Extract the [x, y] coordinate from the center of the cell holding the provided text.  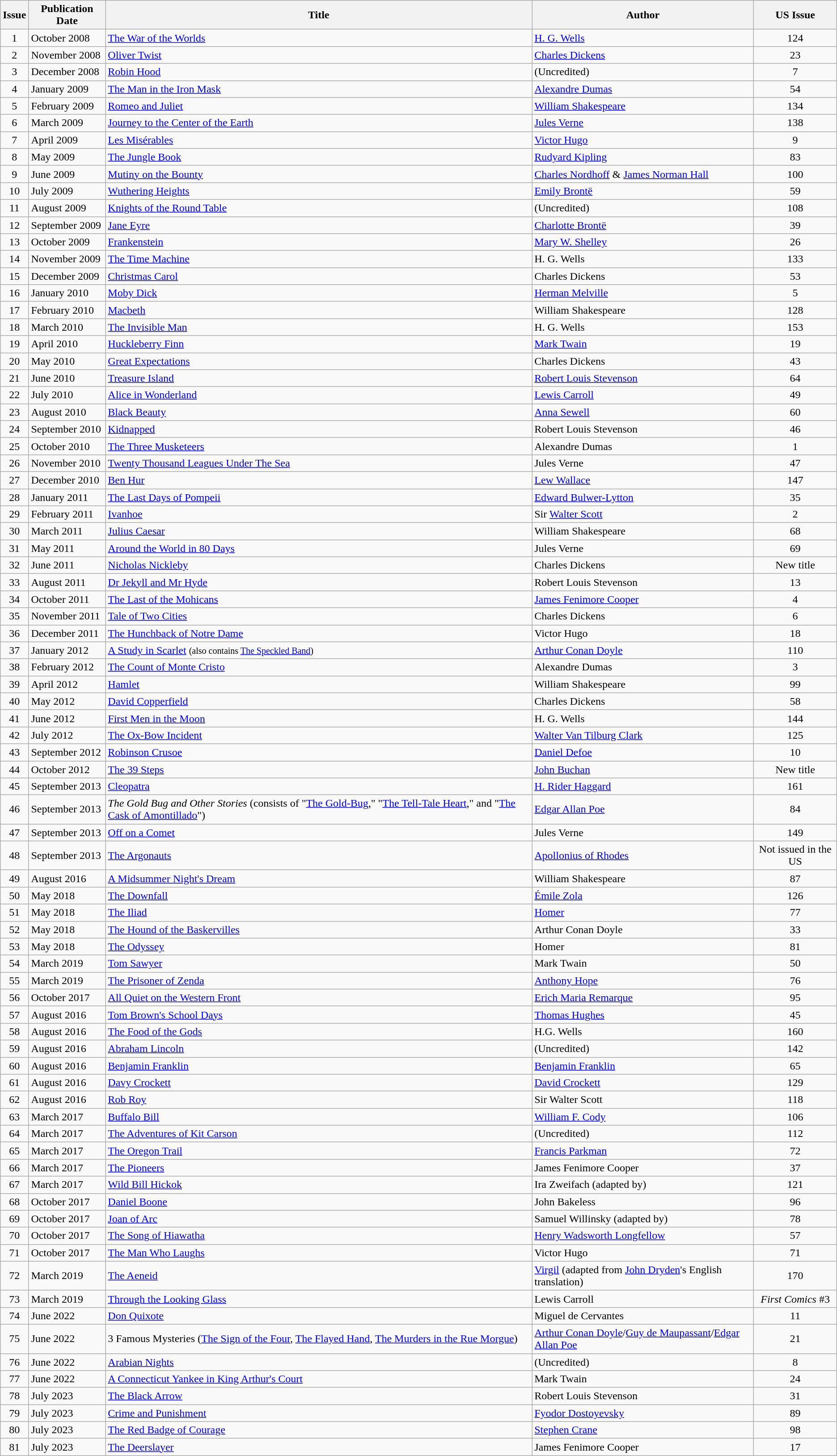
The Hound of the Baskervilles [319, 930]
Publication Date [67, 15]
A Connecticut Yankee in King Arthur's Court [319, 1379]
Henry Wadsworth Longfellow [643, 1236]
The Invisible Man [319, 327]
Lew Wallace [643, 480]
Les Misérables [319, 140]
June 2009 [67, 174]
Emily Brontë [643, 191]
The Argonauts [319, 855]
108 [795, 208]
The Count of Monte Cristo [319, 667]
133 [795, 259]
Treasure Island [319, 378]
160 [795, 1031]
Herman Melville [643, 293]
Erich Maria Remarque [643, 997]
Ivanhoe [319, 514]
Not issued in the US [795, 855]
42 [14, 735]
41 [14, 718]
January 2009 [67, 89]
The Man in the Iron Mask [319, 89]
Mary W. Shelley [643, 242]
144 [795, 718]
Walter Van Tilburg Clark [643, 735]
November 2009 [67, 259]
Ben Hur [319, 480]
John Bakeless [643, 1202]
16 [14, 293]
110 [795, 650]
A Study in Scarlet (also contains The Speckled Band) [319, 650]
87 [795, 879]
May 2009 [67, 157]
June 2010 [67, 378]
The Hunchback of Notre Dame [319, 633]
The Black Arrow [319, 1396]
30 [14, 531]
December 2009 [67, 276]
Oliver Twist [319, 55]
Twenty Thousand Leagues Under The Sea [319, 463]
134 [795, 106]
96 [795, 1202]
July 2009 [67, 191]
112 [795, 1134]
55 [14, 980]
Romeo and Juliet [319, 106]
61 [14, 1083]
34 [14, 599]
Rudyard Kipling [643, 157]
Anna Sewell [643, 412]
The Time Machine [319, 259]
27 [14, 480]
15 [14, 276]
74 [14, 1316]
Great Expectations [319, 361]
Abraham Lincoln [319, 1048]
70 [14, 1236]
170 [795, 1275]
63 [14, 1117]
Anthony Hope [643, 980]
Around the World in 80 Days [319, 548]
44 [14, 769]
62 [14, 1100]
April 2009 [67, 140]
Apollonius of Rhodes [643, 855]
29 [14, 514]
28 [14, 497]
H. Rider Haggard [643, 787]
95 [795, 997]
99 [795, 684]
October 2010 [67, 446]
August 2011 [67, 582]
The Iliad [319, 913]
July 2012 [67, 735]
The Prisoner of Zenda [319, 980]
138 [795, 123]
121 [795, 1185]
Charlotte Brontë [643, 225]
Wuthering Heights [319, 191]
Crime and Punishment [319, 1413]
May 2011 [67, 548]
June 2012 [67, 718]
Thomas Hughes [643, 1014]
Author [643, 15]
Julius Caesar [319, 531]
Alice in Wonderland [319, 395]
June 2011 [67, 565]
Jane Eyre [319, 225]
April 2010 [67, 344]
February 2012 [67, 667]
The Deerslayer [319, 1447]
January 2012 [67, 650]
The Jungle Book [319, 157]
The Last Days of Pompeii [319, 497]
April 2012 [67, 684]
Don Quixote [319, 1316]
October 2012 [67, 769]
Virgil (adapted from John Dryden's English translation) [643, 1275]
February 2009 [67, 106]
126 [795, 896]
14 [14, 259]
Buffalo Bill [319, 1117]
February 2011 [67, 514]
The Adventures of Kit Carson [319, 1134]
32 [14, 565]
August 2010 [67, 412]
Robinson Crusoe [319, 752]
The Ox-Bow Incident [319, 735]
106 [795, 1117]
51 [14, 913]
Émile Zola [643, 896]
3 Famous Mysteries (The Sign of the Four, The Flayed Hand, The Murders in the Rue Morgue) [319, 1339]
Title [319, 15]
March 2009 [67, 123]
83 [795, 157]
52 [14, 930]
129 [795, 1083]
First Comics #3 [795, 1299]
67 [14, 1185]
Kidnapped [319, 429]
First Men in the Moon [319, 718]
The Food of the Gods [319, 1031]
David Copperfield [319, 701]
September 2012 [67, 752]
Edward Bulwer-Lytton [643, 497]
H.G. Wells [643, 1031]
September 2009 [67, 225]
January 2010 [67, 293]
Macbeth [319, 310]
125 [795, 735]
Charles Nordhoff & James Norman Hall [643, 174]
Ira Zweifach (adapted by) [643, 1185]
The Oregon Trail [319, 1151]
Frankenstein [319, 242]
December 2011 [67, 633]
All Quiet on the Western Front [319, 997]
Daniel Boone [319, 1202]
89 [795, 1413]
Cleopatra [319, 787]
Tom Sawyer [319, 964]
The Aeneid [319, 1275]
Christmas Carol [319, 276]
The Downfall [319, 896]
February 2010 [67, 310]
Through the Looking Glass [319, 1299]
August 2009 [67, 208]
Samuel Willinsky (adapted by) [643, 1219]
Daniel Defoe [643, 752]
March 2010 [67, 327]
The Song of Hiawatha [319, 1236]
The Pioneers [319, 1168]
Tom Brown's School Days [319, 1014]
36 [14, 633]
66 [14, 1168]
Tale of Two Cities [319, 616]
The 39 Steps [319, 769]
Issue [14, 15]
161 [795, 787]
Knights of the Round Table [319, 208]
38 [14, 667]
142 [795, 1048]
A Midsummer Night's Dream [319, 879]
October 2008 [67, 38]
December 2008 [67, 72]
Davy Crockett [319, 1083]
79 [14, 1413]
The War of the Worlds [319, 38]
Robin Hood [319, 72]
98 [795, 1430]
January 2011 [67, 497]
100 [795, 174]
48 [14, 855]
Miguel de Cervantes [643, 1316]
Joan of Arc [319, 1219]
Dr Jekyll and Mr Hyde [319, 582]
The Red Badge of Courage [319, 1430]
Wild Bill Hickok [319, 1185]
October 2011 [67, 599]
November 2008 [67, 55]
12 [14, 225]
25 [14, 446]
Mutiny on the Bounty [319, 174]
22 [14, 395]
153 [795, 327]
October 2009 [67, 242]
80 [14, 1430]
Hamlet [319, 684]
84 [795, 810]
Arabian Nights [319, 1362]
56 [14, 997]
Rob Roy [319, 1100]
Arthur Conan Doyle/Guy de Maupassant/Edgar Allan Poe [643, 1339]
The Man Who Laughs [319, 1253]
40 [14, 701]
July 2010 [67, 395]
Edgar Allan Poe [643, 810]
Journey to the Center of the Earth [319, 123]
The Three Musketeers [319, 446]
Black Beauty [319, 412]
75 [14, 1339]
149 [795, 833]
John Buchan [643, 769]
128 [795, 310]
Francis Parkman [643, 1151]
Huckleberry Finn [319, 344]
20 [14, 361]
Stephen Crane [643, 1430]
March 2011 [67, 531]
The Gold Bug and Other Stories (consists of "The Gold-Bug," "The Tell-Tale Heart," and "The Cask of Amontillado") [319, 810]
December 2010 [67, 480]
The Odyssey [319, 947]
September 2010 [67, 429]
118 [795, 1100]
Nicholas Nickleby [319, 565]
November 2010 [67, 463]
Moby Dick [319, 293]
Off on a Comet [319, 833]
William F. Cody [643, 1117]
US Issue [795, 15]
Fyodor Dostoyevsky [643, 1413]
May 2010 [67, 361]
73 [14, 1299]
David Crockett [643, 1083]
November 2011 [67, 616]
124 [795, 38]
May 2012 [67, 701]
147 [795, 480]
The Last of the Mohicans [319, 599]
